Extract the [x, y] coordinate from the center of the cell holding the provided text.  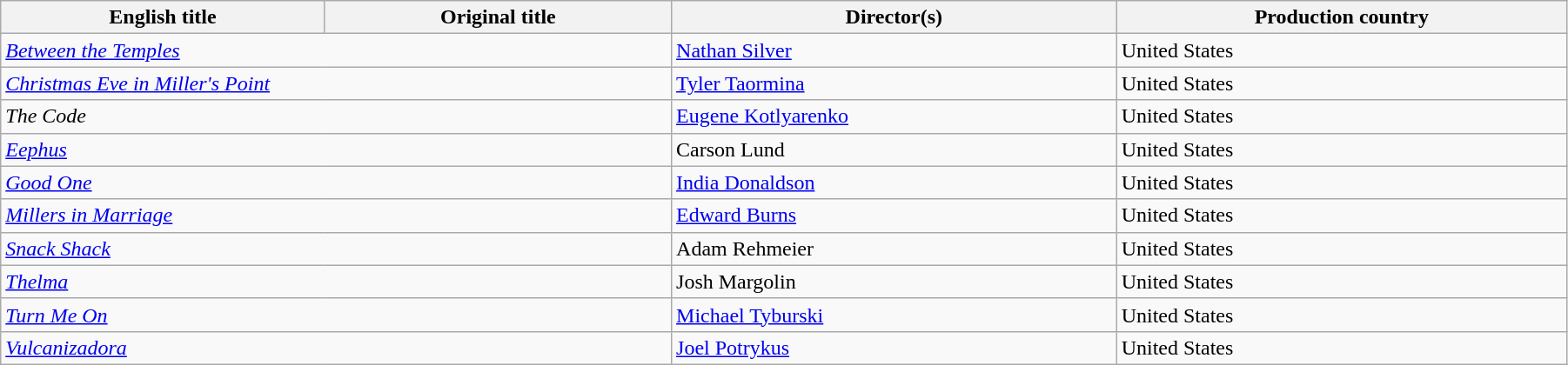
Tyler Taormina [895, 83]
English title [163, 17]
Joel Potrykus [895, 348]
Millers in Marriage [336, 216]
Production country [1342, 17]
Vulcanizadora [336, 348]
Thelma [336, 282]
Eephus [336, 149]
Original title [498, 17]
Nathan Silver [895, 50]
Between the Temples [336, 50]
Eugene Kotlyarenko [895, 116]
India Donaldson [895, 182]
Edward Burns [895, 216]
The Code [336, 116]
Turn Me On [336, 315]
Good One [336, 182]
Josh Margolin [895, 282]
Carson Lund [895, 149]
Adam Rehmeier [895, 249]
Michael Tyburski [895, 315]
Christmas Eve in Miller's Point [336, 83]
Snack Shack [336, 249]
Director(s) [895, 17]
